For the text-containing cell, return its midpoint in [x, y] coordinate format. 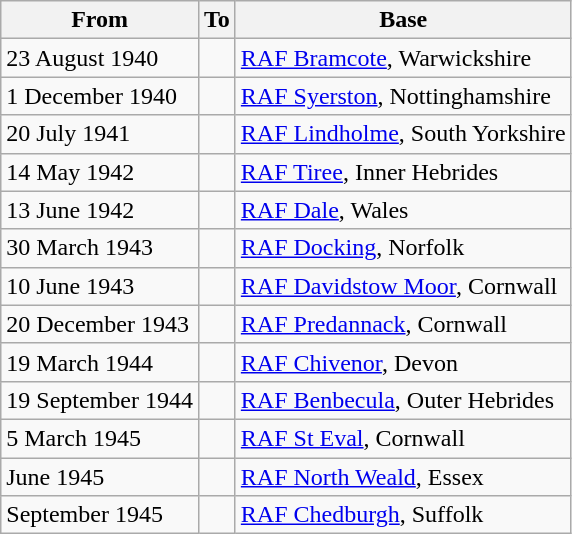
RAF Davidstow Moor, Cornwall [403, 286]
RAF Chedburgh, Suffolk [403, 515]
19 March 1944 [100, 362]
30 March 1943 [100, 248]
RAF Benbecula, Outer Hebrides [403, 400]
RAF St Eval, Cornwall [403, 438]
September 1945 [100, 515]
23 August 1940 [100, 58]
From [100, 20]
5 March 1945 [100, 438]
10 June 1943 [100, 286]
14 May 1942 [100, 172]
RAF Predannack, Cornwall [403, 324]
To [216, 20]
RAF Dale, Wales [403, 210]
RAF Docking, Norfolk [403, 248]
13 June 1942 [100, 210]
RAF Syerston, Nottinghamshire [403, 96]
RAF North Weald, Essex [403, 477]
RAF Lindholme, South Yorkshire [403, 134]
20 July 1941 [100, 134]
June 1945 [100, 477]
20 December 1943 [100, 324]
RAF Tiree, Inner Hebrides [403, 172]
RAF Chivenor, Devon [403, 362]
Base [403, 20]
1 December 1940 [100, 96]
19 September 1944 [100, 400]
RAF Bramcote, Warwickshire [403, 58]
